Detect which cell encompasses the target text, then output its [X, Y] center coordinate. 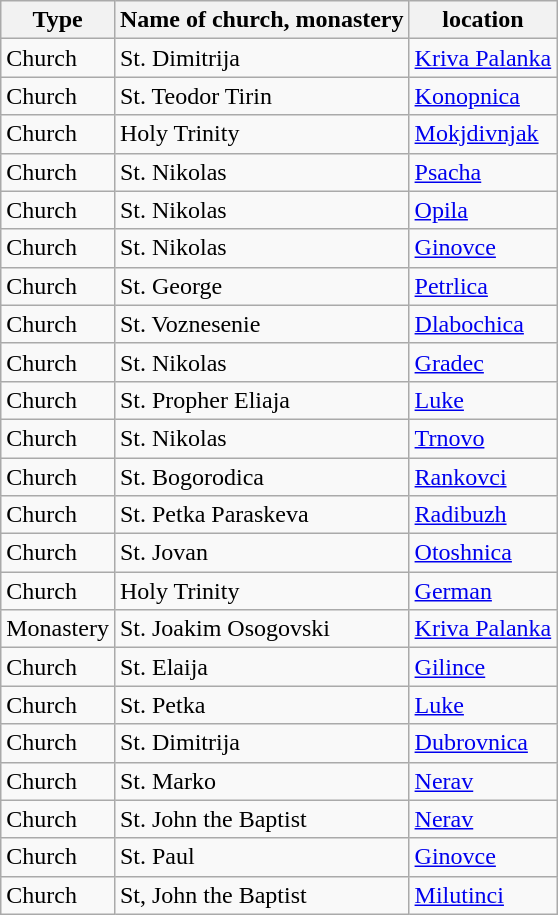
Name of church, monastery [262, 20]
Monastery [58, 629]
Konopnica [483, 96]
Gradec [483, 362]
St, John the Baptist [262, 895]
St. Paul [262, 857]
Gilince [483, 667]
St. Teodor Tirin [262, 96]
Milutinci [483, 895]
German [483, 591]
St. Propher Eliaja [262, 400]
Rankovci [483, 477]
St. Jovan [262, 553]
location [483, 20]
St. Petka [262, 705]
Psacha [483, 172]
St. Bogorodica [262, 477]
Dlabochica [483, 324]
St. Petka Paraskeva [262, 515]
St. John the Baptist [262, 819]
Type [58, 20]
Radibuzh [483, 515]
St. Voznesenie [262, 324]
Mokjdivnjak [483, 134]
St. Elaija [262, 667]
St. Marko [262, 781]
St. Joakim Osogovski [262, 629]
Trnovo [483, 438]
St. George [262, 286]
Petrlica [483, 286]
Otoshnica [483, 553]
Opila [483, 210]
Dubrovnica [483, 743]
